Return (x, y) of the center of cell containing provided text 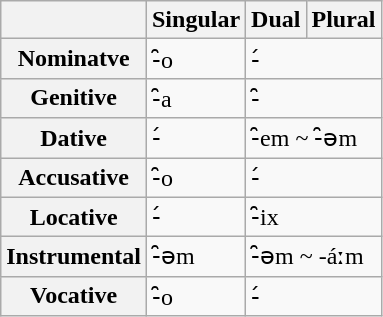
Nominatve (74, 59)
-̑a (196, 98)
-̑əm ~ -áːm (314, 257)
Genitive (74, 98)
-̑ix (314, 217)
Accusative (74, 178)
Plural (344, 20)
Dative (74, 138)
-̑em ~ -̑əm (314, 138)
-̑ (314, 98)
Locative (74, 217)
Instrumental (74, 257)
-̑əm (196, 257)
Vocative (74, 296)
Singular (196, 20)
Dual (276, 20)
